Search for the cell housing the specified text and yield its (x, y) center coordinate. 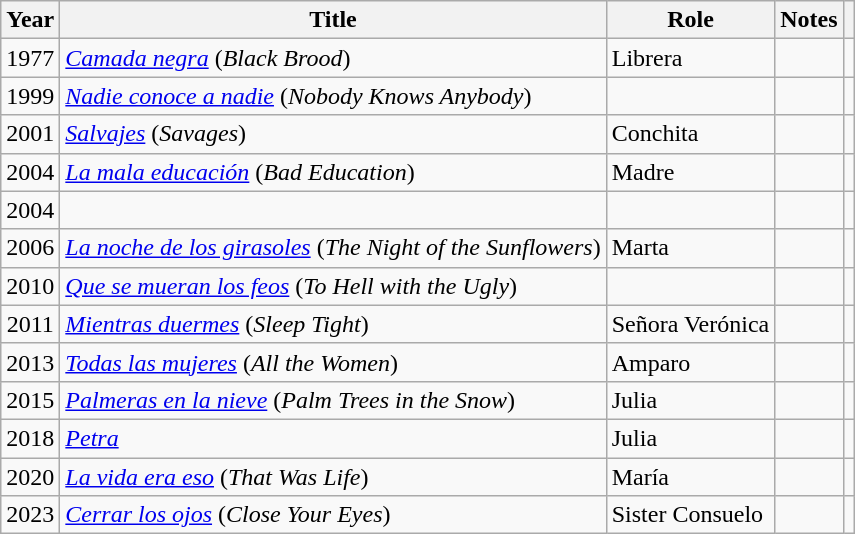
Palmeras en la nieve (Palm Trees in the Snow) (333, 400)
Marta (690, 248)
Todas las mujeres (All the Women) (333, 362)
2010 (30, 286)
Year (30, 20)
La mala educación (Bad Education) (333, 172)
2013 (30, 362)
Conchita (690, 134)
María (690, 477)
2015 (30, 400)
2018 (30, 438)
Mientras duermes (Sleep Tight) (333, 324)
Madre (690, 172)
Cerrar los ojos (Close Your Eyes) (333, 515)
2020 (30, 477)
Role (690, 20)
Petra (333, 438)
Notes (809, 20)
1977 (30, 58)
Señora Verónica (690, 324)
2001 (30, 134)
Amparo (690, 362)
Librera (690, 58)
1999 (30, 96)
La noche de los girasoles (The Night of the Sunflowers) (333, 248)
Title (333, 20)
La vida era eso (That Was Life) (333, 477)
2023 (30, 515)
Nadie conoce a nadie (Nobody Knows Anybody) (333, 96)
2011 (30, 324)
Camada negra (Black Brood) (333, 58)
2006 (30, 248)
Sister Consuelo (690, 515)
Salvajes (Savages) (333, 134)
Que se mueran los feos (To Hell with the Ugly) (333, 286)
